Extract the [x, y] coordinate from the center of the cell holding the provided text.  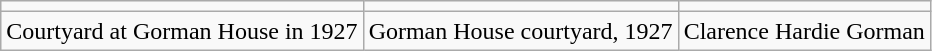
Clarence Hardie Gorman [804, 31]
Gorman House courtyard, 1927 [520, 31]
Courtyard at Gorman House in 1927 [182, 31]
